Extract the (x, y) coordinate from the center of the cell holding the provided text.  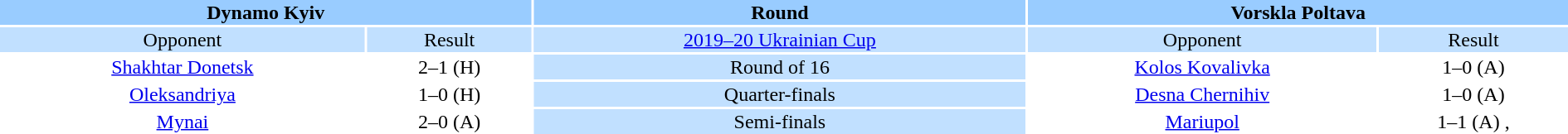
2–1 (H) (450, 67)
Round of 16 (780, 67)
Oleksandriya (183, 94)
Vorskla Poltava (1298, 12)
Mynai (183, 122)
Dynamo Kyiv (265, 12)
Desna Chernihiv (1202, 94)
Quarter-finals (780, 94)
2019–20 Ukrainian Cup (780, 40)
1–0 (H) (450, 94)
Kolos Kovalivka (1202, 67)
Mariupol (1202, 122)
1–1 (A) , (1473, 122)
Round (780, 12)
Semi-finals (780, 122)
2–0 (A) (450, 122)
Shakhtar Donetsk (183, 67)
